Pinpoint the cell where the given text exists, returning its (x, y) midpoint coordinate. 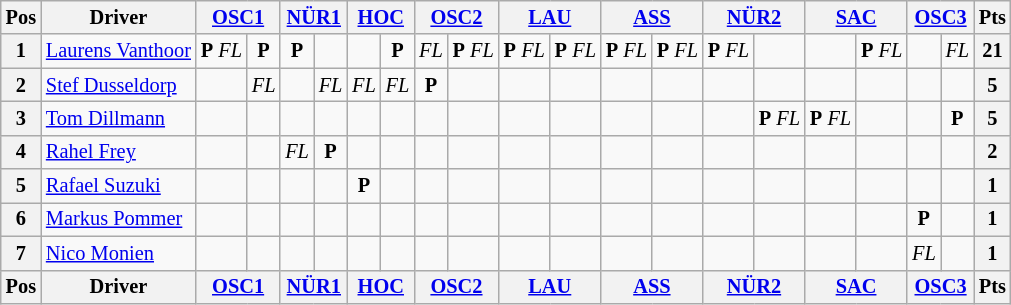
Laurens Vanthoor (118, 51)
Tom Dillmann (118, 118)
Stef Dusseldorp (118, 85)
3 (21, 118)
21 (992, 51)
Markus Pommer (118, 219)
4 (21, 152)
Rafael Suzuki (118, 186)
7 (21, 253)
6 (21, 219)
Rahel Frey (118, 152)
Nico Monien (118, 253)
